Detect which cell encompasses the target text, then output its [x, y] center coordinate. 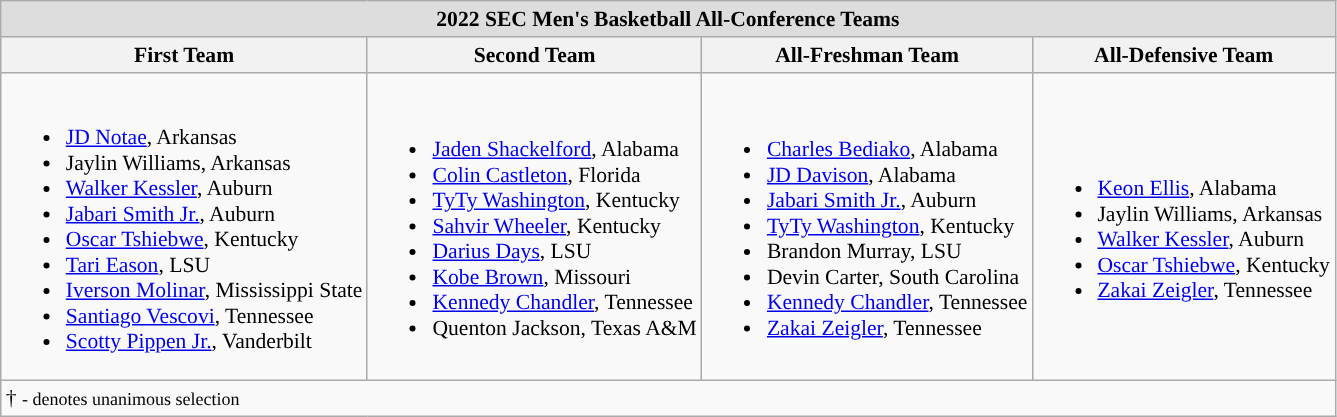
2022 SEC Men's Basketball All-Conference Teams [668, 19]
† - denotes unanimous selection [668, 399]
First Team [184, 55]
Keon Ellis, AlabamaJaylin Williams, ArkansasWalker Kessler, AuburnOscar Tshiebwe, KentuckyZakai Zeigler, Tennessee [1184, 226]
All-Defensive Team [1184, 55]
Second Team [534, 55]
All-Freshman Team [868, 55]
